Find where the given text appears and provide that cell's center as [x, y] coordinate. 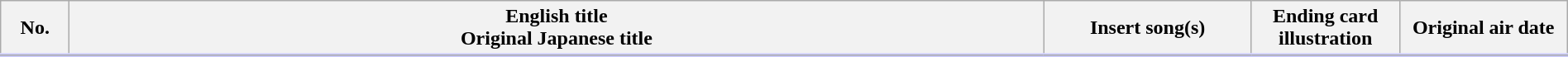
Ending cardillustration [1325, 28]
Original air date [1484, 28]
Insert song(s) [1148, 28]
No. [35, 28]
English titleOriginal Japanese title [557, 28]
